Identify which cell holds the provided text, then report its (x, y) central coordinate. 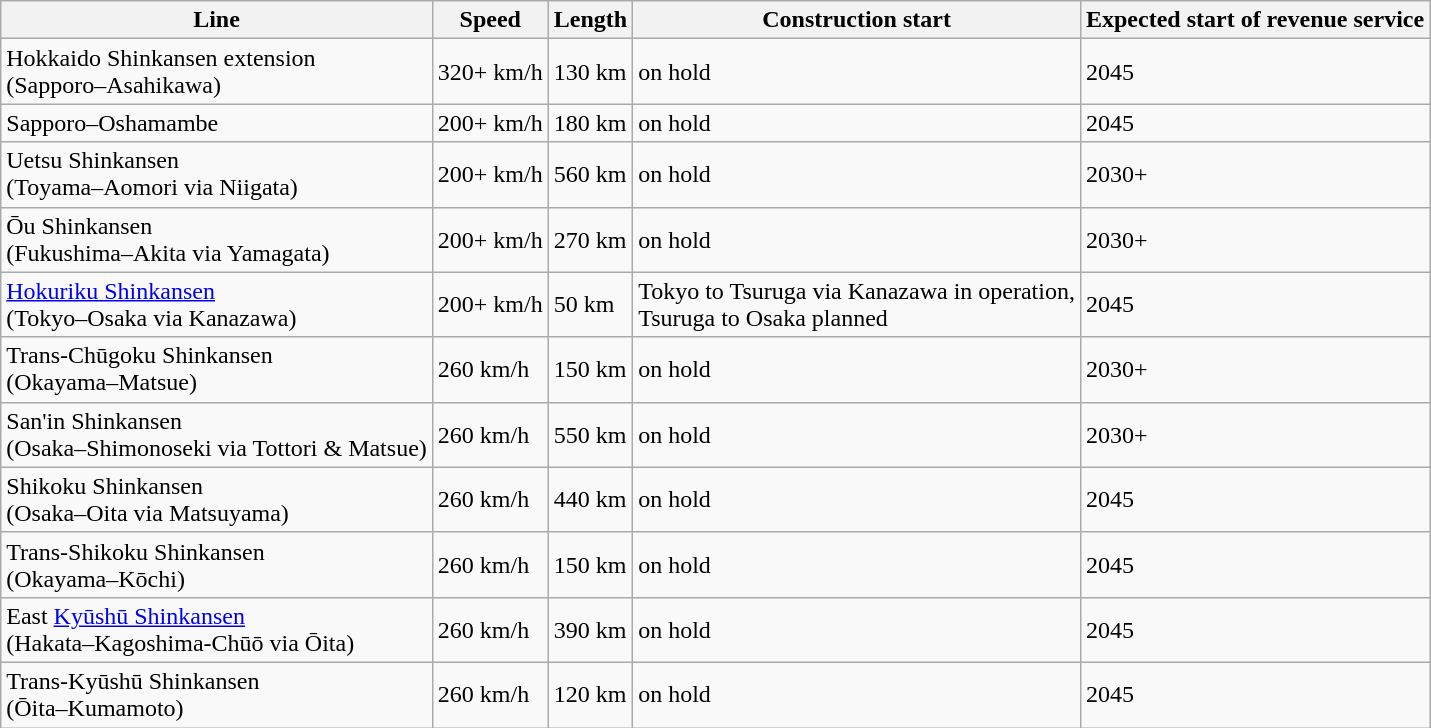
550 km (590, 434)
180 km (590, 123)
Uetsu Shinkansen (Toyama–Aomori via Niigata) (217, 174)
Tokyo to Tsuruga via Kanazawa in operation,Tsuruga to Osaka planned (857, 304)
Shikoku Shinkansen (Osaka–Oita via Matsuyama) (217, 500)
Line (217, 20)
Length (590, 20)
Trans-Chūgoku Shinkansen (Okayama–Matsue) (217, 370)
120 km (590, 694)
Sapporo–Oshamambe (217, 123)
Trans-Shikoku Shinkansen (Okayama–Kōchi) (217, 564)
East Kyūshū Shinkansen (Hakata–Kagoshima-Chūō via Ōita) (217, 630)
560 km (590, 174)
Hokuriku Shinkansen (Tokyo–Osaka via Kanazawa) (217, 304)
50 km (590, 304)
Speed (490, 20)
Hokkaido Shinkansen extension (Sapporo–Asahikawa) (217, 72)
Expected start of revenue service (1254, 20)
270 km (590, 240)
Ōu Shinkansen (Fukushima–Akita via Yamagata) (217, 240)
San'in Shinkansen (Osaka–Shimonoseki via Tottori & Matsue) (217, 434)
440 km (590, 500)
130 km (590, 72)
Construction start (857, 20)
320+ km/h (490, 72)
Trans-Kyūshū Shinkansen (Ōita–Kumamoto) (217, 694)
390 km (590, 630)
